From the cell containing the given text, extract its center point as (X, Y) coordinate. 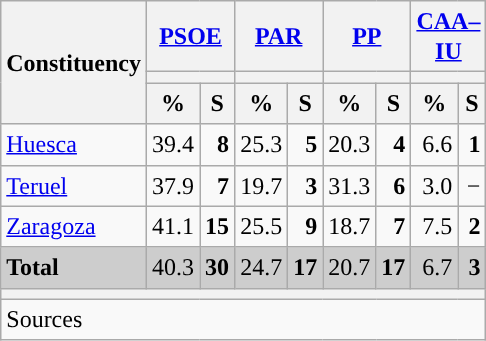
6.7 (434, 268)
24.7 (262, 268)
Sources (244, 320)
3.0 (434, 186)
19.7 (262, 186)
40.3 (172, 268)
25.5 (262, 226)
41.1 (172, 226)
PSOE (190, 36)
18.7 (350, 226)
25.3 (262, 144)
7.5 (434, 226)
39.4 (172, 144)
9 (306, 226)
Teruel (74, 186)
2 (472, 226)
15 (218, 226)
1 (472, 144)
37.9 (172, 186)
30 (218, 268)
20.3 (350, 144)
8 (218, 144)
6.6 (434, 144)
CAA–IU (448, 36)
31.3 (350, 186)
5 (306, 144)
PAR (279, 36)
Total (74, 268)
PP (367, 36)
Zaragoza (74, 226)
4 (394, 144)
Constituency (74, 62)
6 (394, 186)
Huesca (74, 144)
− (472, 186)
20.7 (350, 268)
